Return the [x, y] coordinate for the center point of the cell that contains the specified text.  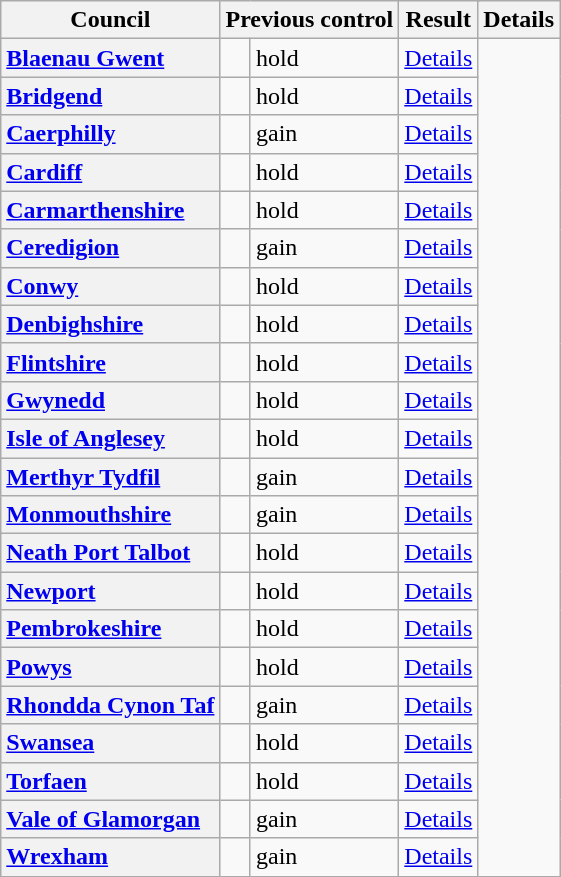
Swansea [110, 743]
Newport [110, 591]
Torfaen [110, 781]
Vale of Glamorgan [110, 819]
Isle of Anglesey [110, 438]
Council [110, 20]
Ceredigion [110, 248]
Merthyr Tydfil [110, 477]
Neath Port Talbot [110, 553]
Denbighshire [110, 324]
Rhondda Cynon Taf [110, 705]
Powys [110, 667]
Pembrokeshire [110, 629]
Flintshire [110, 362]
Cardiff [110, 172]
Previous control [310, 20]
Conwy [110, 286]
Result [438, 20]
Wrexham [110, 857]
Monmouthshire [110, 515]
Caerphilly [110, 134]
Carmarthenshire [110, 210]
Blaenau Gwent [110, 58]
Bridgend [110, 96]
Gwynedd [110, 400]
